Capture the cell that displays the provided text and extract its (x, y) central coordinate. 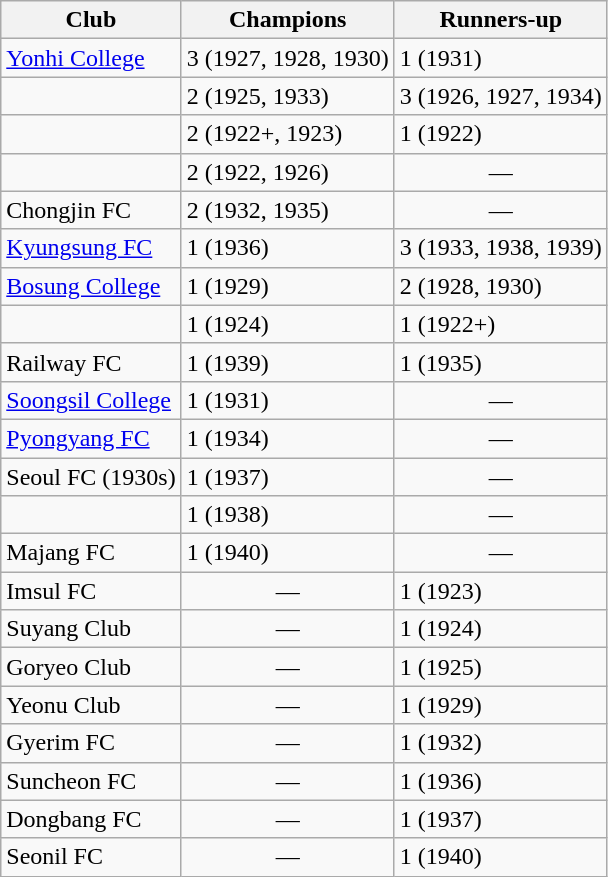
Goryeo Club (91, 667)
1 (1923) (500, 591)
Kyungsung FC (91, 248)
1 (1935) (500, 362)
1 (1922+) (500, 324)
Club (91, 20)
3 (1926, 1927, 1934) (500, 96)
Suncheon FC (91, 781)
Bosung College (91, 286)
3 (1933, 1938, 1939) (500, 248)
3 (1927, 1928, 1930) (288, 58)
1 (1939) (288, 362)
2 (1922, 1926) (288, 172)
Champions (288, 20)
Imsul FC (91, 591)
2 (1925, 1933) (288, 96)
1 (1922) (500, 134)
Runners-up (500, 20)
Seoul FC (1930s) (91, 477)
1 (1934) (288, 438)
2 (1928, 1930) (500, 286)
Gyerim FC (91, 743)
1 (1932) (500, 743)
Soongsil College (91, 400)
2 (1922+, 1923) (288, 134)
Dongbang FC (91, 819)
Pyongyang FC (91, 438)
2 (1932, 1935) (288, 210)
Suyang Club (91, 629)
Seonil FC (91, 857)
1 (1925) (500, 667)
Chongjin FC (91, 210)
1 (1938) (288, 515)
Majang FC (91, 553)
Yeonu Club (91, 705)
Yonhi College (91, 58)
Railway FC (91, 362)
